Pinpoint the cell where the given text exists, returning its [X, Y] midpoint coordinate. 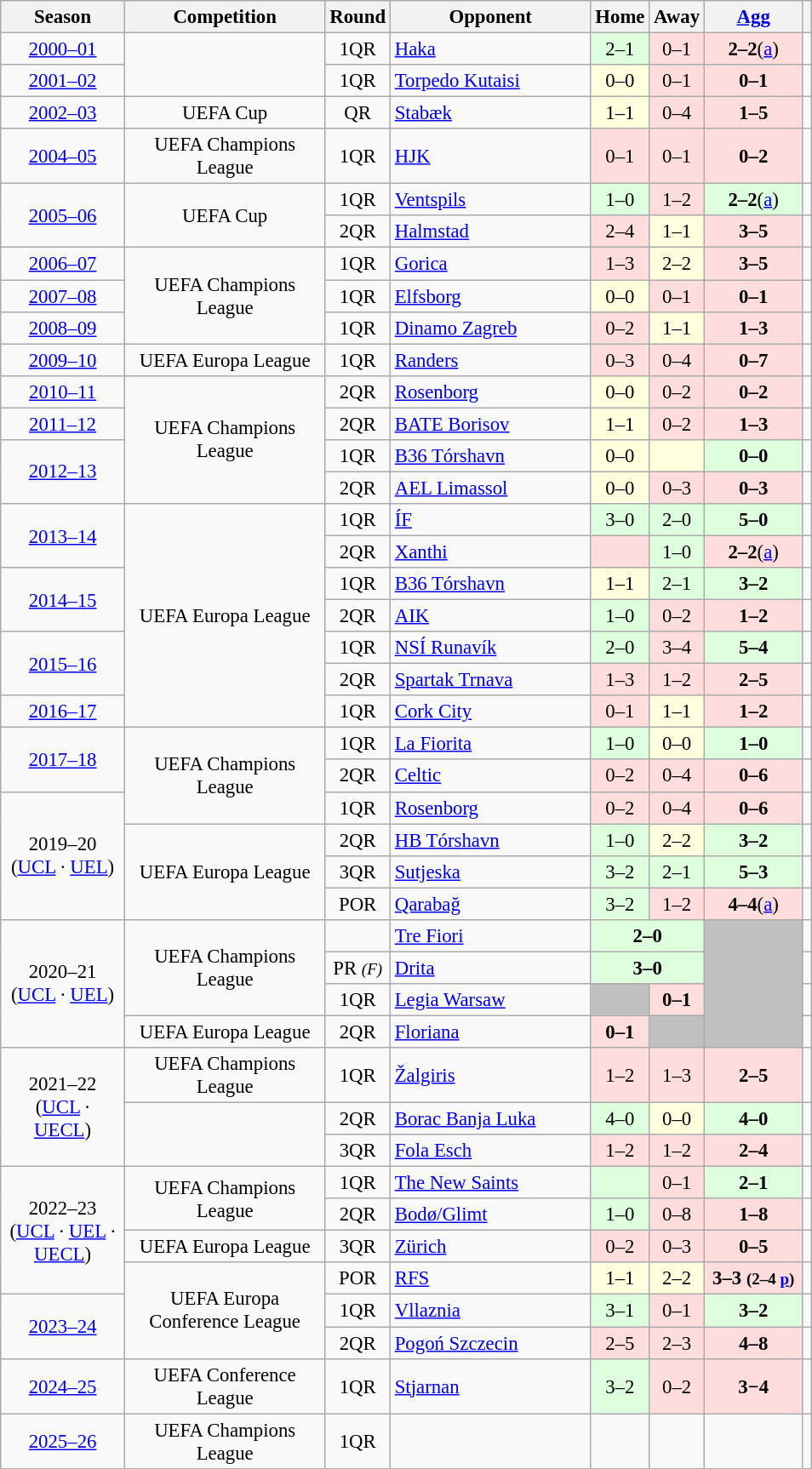
2009–10 [63, 360]
Competition [225, 17]
3–3 (2–4 p) [753, 1279]
2021–22(UCL · UECL) [63, 1107]
2023–24 [63, 1326]
Spartak Trnava [490, 680]
Home [620, 17]
QR [357, 113]
Drita [490, 968]
1–8 [753, 1215]
2008–09 [63, 328]
4–8 [753, 1343]
2016–17 [63, 712]
Gorica [490, 264]
0–5 [753, 1247]
Elfsborg [490, 296]
RFS [490, 1279]
Qarabağ [490, 904]
5–0 [753, 520]
5–3 [753, 872]
2019–20(UCL · UEL) [63, 855]
BATE Borisov [490, 424]
Vllaznia [490, 1311]
Pogoń Szczecin [490, 1343]
Floriana [490, 1032]
2011–12 [63, 424]
ÍF [490, 520]
Bodø/Glimt [490, 1215]
Celtic [490, 776]
AIK [490, 616]
Torpedo Kutaisi [490, 81]
2022–23(UCL · UEL · UECL) [63, 1231]
Sutjeska [490, 872]
Agg [753, 17]
Borac Banja Luka [490, 1119]
3–1 [620, 1311]
Stjarnan [490, 1386]
2001–02 [63, 81]
2025–26 [63, 1442]
2007–08 [63, 296]
Round [357, 17]
Dinamo Zagreb [490, 328]
Žalgiris [490, 1076]
Season [63, 17]
HB Tórshavn [490, 840]
Legia Warsaw [490, 1000]
NSÍ Runavík [490, 648]
HJK [490, 157]
Fola Esch [490, 1151]
2010–11 [63, 392]
Opponent [490, 17]
2004–05 [63, 157]
Haka [490, 49]
UEFA Conference League [225, 1386]
2014–15 [63, 599]
Tre Fiori [490, 936]
AEL Limassol [490, 488]
2005–06 [63, 216]
2017–18 [63, 759]
2020–21(UCL · UEL) [63, 984]
La Fiorita [490, 744]
2–3 [678, 1343]
Halmstad [490, 232]
2015–16 [63, 664]
0–8 [678, 1215]
The New Saints [490, 1183]
2013–14 [63, 536]
2002–03 [63, 113]
2024–25 [63, 1386]
Xanthi [490, 552]
Randers [490, 360]
Zürich [490, 1247]
5–4 [753, 648]
Stabæk [490, 113]
3–4 [678, 648]
2000–01 [63, 49]
4–4(a) [753, 904]
1–5 [753, 113]
3−4 [753, 1386]
Away [678, 17]
0–7 [753, 360]
Ventspils [490, 200]
2006–07 [63, 264]
UEFA Europa Conference League [225, 1311]
Cork City [490, 712]
2012–13 [63, 472]
PR (F) [357, 968]
